Provide the (x, y) coordinate of the cell's center where the given text is located.  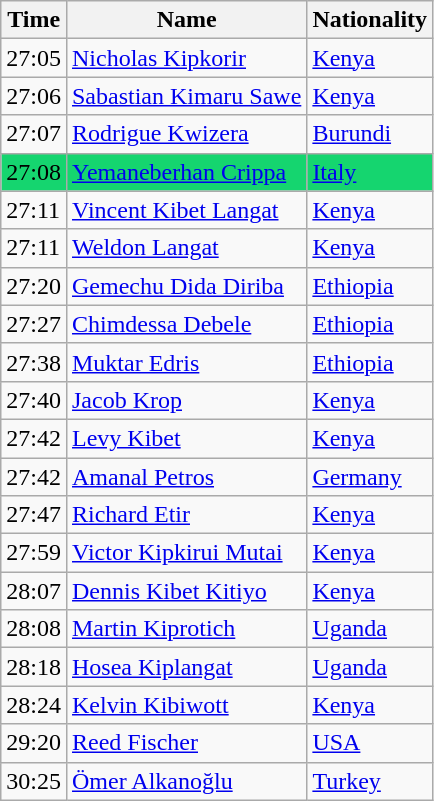
Kelvin Kibiwott (186, 705)
Vincent Kibet Langat (186, 210)
Ömer Alkanoğlu (186, 781)
27:05 (34, 58)
Gemechu Dida Diriba (186, 286)
27:07 (34, 134)
Jacob Krop (186, 400)
Muktar Edris (186, 362)
Germany (370, 477)
29:20 (34, 743)
Weldon Langat (186, 248)
Turkey (370, 781)
Rodrigue Kwizera (186, 134)
Nationality (370, 20)
27:06 (34, 96)
USA (370, 743)
Chimdessa Debele (186, 324)
27:59 (34, 553)
27:40 (34, 400)
Dennis Kibet Kitiyo (186, 591)
27:08 (34, 172)
28:18 (34, 667)
Martin Kiprotich (186, 629)
Nicholas Kipkorir (186, 58)
Burundi (370, 134)
Amanal Petros (186, 477)
Victor Kipkirui Mutai (186, 553)
27:20 (34, 286)
Time (34, 20)
28:07 (34, 591)
Name (186, 20)
30:25 (34, 781)
Yemaneberhan Crippa (186, 172)
Italy (370, 172)
28:08 (34, 629)
27:47 (34, 515)
Levy Kibet (186, 438)
27:38 (34, 362)
Hosea Kiplangat (186, 667)
Richard Etir (186, 515)
28:24 (34, 705)
Sabastian Kimaru Sawe (186, 96)
Reed Fischer (186, 743)
27:27 (34, 324)
